Pinpoint the cell where the given text exists, returning its (X, Y) midpoint coordinate. 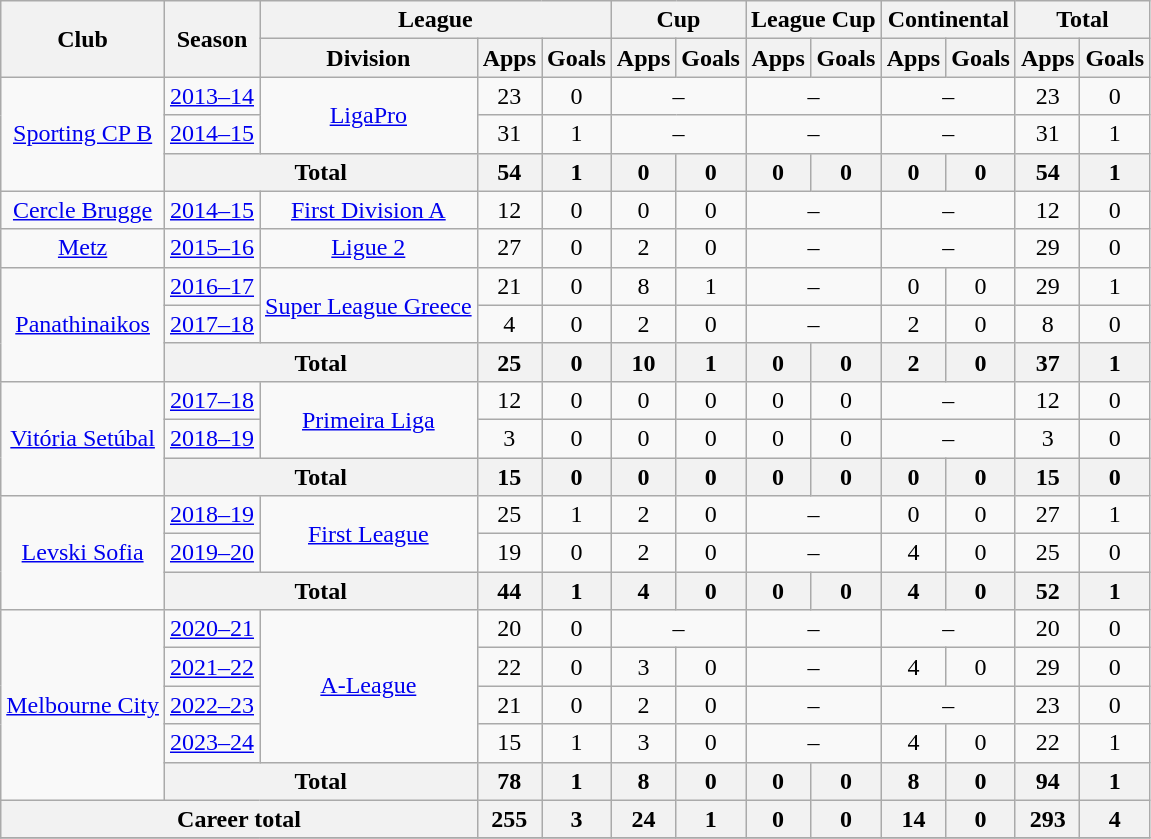
Super League Greece (369, 305)
293 (1047, 819)
10 (643, 362)
LigaPro (369, 115)
League (436, 20)
Continental (948, 20)
52 (1047, 591)
Melbourne City (83, 705)
19 (509, 553)
2019–20 (212, 553)
Panathinaikos (83, 324)
37 (1047, 362)
2021–22 (212, 667)
Cercle Brugge (83, 210)
2020–21 (212, 629)
Ligue 2 (369, 248)
First Division A (369, 210)
94 (1047, 781)
Cup (678, 20)
A-League (369, 686)
44 (509, 591)
14 (913, 819)
Primeira Liga (369, 419)
Levski Sofia (83, 553)
2015–16 (212, 248)
League Cup (814, 20)
First League (369, 534)
2023–24 (212, 743)
Season (212, 39)
Vitória Setúbal (83, 438)
Club (83, 39)
Sporting CP B (83, 134)
Career total (239, 819)
2016–17 (212, 286)
Metz (83, 248)
2022–23 (212, 705)
Division (369, 58)
2013–14 (212, 96)
24 (643, 819)
78 (509, 781)
255 (509, 819)
